Output the [X, Y] coordinate of the center of the cell containing the given text.  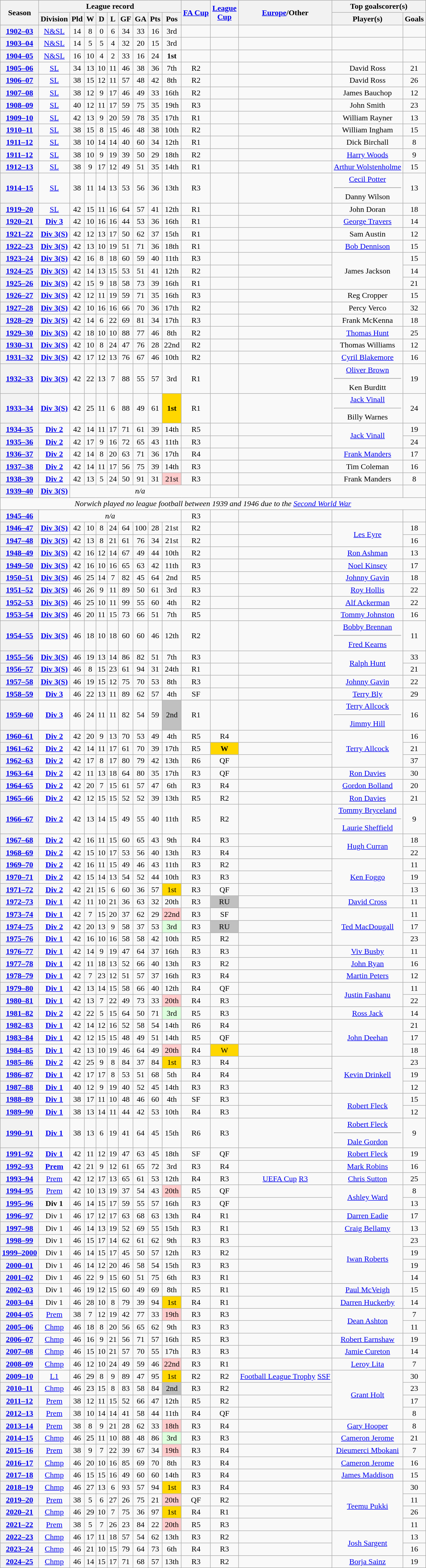
1971–72 [19, 890]
1948–49 [19, 553]
Bob Dennison [368, 246]
2020–21 [19, 1512]
2004–05 [19, 1315]
1939–40 [19, 491]
Oliver BrownKen Burditt [368, 378]
Pld [77, 19]
Robert Earnshaw [368, 1339]
James Jackson [368, 271]
James Maddison [368, 1475]
Sam Austin [368, 234]
95 [155, 1376]
2019–20 [19, 1500]
1904–05 [19, 56]
1920–21 [19, 222]
1960–61 [19, 736]
1906–07 [19, 80]
1961–62 [19, 748]
1969–70 [19, 865]
1938–39 [19, 479]
Josh Sargent [368, 1543]
1986–87 [19, 1075]
Europe/Other [285, 13]
Noel Kinsey [368, 565]
91 [141, 479]
1924–25 [19, 271]
1968–69 [19, 852]
1987–88 [19, 1087]
2001–02 [19, 1278]
Borja Sainz [368, 1562]
Paul McVeigh [368, 1290]
Goals [414, 19]
1953–54 [19, 615]
1947–48 [19, 541]
1974–75 [19, 927]
Top goalscorer(s) [379, 6]
Robert FleckDale Gordon [368, 1133]
Percy Verco [368, 308]
John Ryan [368, 964]
Dean Ashton [368, 1321]
1982–83 [19, 1025]
Reg Cropper [368, 296]
1936–37 [19, 454]
1972–73 [19, 902]
GF [126, 19]
1914–15 [19, 188]
1983–84 [19, 1038]
2014–15 [19, 1438]
Alf Ackerman [368, 602]
78 [141, 117]
Cyril Blakemore [368, 357]
Ashley Ward [368, 1197]
2007–08 [19, 1352]
2009–10 [19, 1376]
1930–31 [19, 345]
2022–23 [19, 1537]
1926–27 [19, 296]
Terry Bly [368, 694]
Teemu Pukki [368, 1506]
1946–47 [19, 528]
1985–86 [19, 1063]
1966–67 [19, 819]
85 [126, 1463]
Ron Ashman [368, 553]
1951–52 [19, 590]
1984–85 [19, 1050]
Viv Busby [368, 951]
James Bauchop [368, 93]
Martin Peters [368, 976]
1967–68 [19, 840]
1954–55 [19, 636]
FA Cup [196, 13]
1957–58 [19, 682]
2005–06 [19, 1327]
Ralph Hunt [368, 663]
Kevin Drinkell [368, 1075]
2023–24 [19, 1549]
1903–04 [19, 43]
1998–99 [19, 1240]
1981–82 [19, 1013]
John Doran [368, 209]
81 [141, 320]
Season [19, 13]
Division [54, 19]
Pos [172, 19]
Ted MacDougall [368, 927]
William Rayner [368, 117]
1929–30 [19, 333]
100 [141, 528]
Gary Hooper [368, 1426]
Darren Huckerby [368, 1302]
1908–09 [19, 105]
Craig Bellamy [368, 1228]
Football League Trophy SSF [285, 1376]
1977–78 [19, 964]
Tim Coleman [368, 467]
2002–03 [19, 1290]
2017–18 [19, 1475]
Jamie Cureton [368, 1352]
Harry Woods [368, 155]
1931–32 [19, 357]
1965–66 [19, 798]
2006–07 [19, 1339]
1928–29 [19, 320]
1952–53 [19, 602]
1919–20 [19, 209]
Jack Vinall [368, 436]
1997–98 [19, 1228]
LeagueCup [224, 13]
1923–24 [19, 259]
UEFA Cup R3 [285, 1179]
Grant Holt [368, 1395]
Darren Eadie [368, 1216]
2016–17 [19, 1463]
1995–96 [19, 1203]
2 [113, 56]
1950–51 [19, 577]
L [113, 19]
1973–74 [19, 914]
Tommy Johnston [368, 615]
John Deehan [368, 1038]
1925–26 [19, 283]
1955–56 [19, 657]
1909–10 [19, 117]
Roy Hollis [368, 590]
Justin Fashanu [368, 994]
Player(s) [368, 19]
24th [172, 669]
1934–35 [19, 430]
Pts [155, 19]
Hugh Curran [368, 846]
Ross Jack [368, 1013]
97 [155, 1512]
Iwan Roberts [368, 1259]
Dick Birchall [368, 142]
Ken Foggo [368, 877]
1922–23 [19, 246]
1979–80 [19, 988]
Dieumerci Mbokani [368, 1450]
2003–04 [19, 1302]
2010–11 [19, 1389]
99 [126, 602]
1927–28 [19, 308]
Les Eyre [368, 534]
Arthur Wolstenholme [368, 167]
D [102, 19]
Norwich played no league football between 1939 and 1946 due to the Second World War [213, 504]
1993–94 [19, 1179]
1907–08 [19, 93]
David Cross [368, 902]
2012–13 [19, 1413]
1989–90 [19, 1112]
1990–91 [19, 1133]
2011–12 [19, 1401]
1937–38 [19, 467]
2008–09 [19, 1364]
1921–22 [19, 234]
William Ingham [368, 130]
1932–33 [19, 378]
1959–60 [19, 715]
1991–92 [19, 1154]
1964–65 [19, 785]
2000–01 [19, 1265]
1933–34 [19, 408]
5th [172, 1075]
Cecil PotterDanny Wilson [368, 188]
1970–71 [19, 877]
1992–93 [19, 1166]
1912–13 [19, 167]
1976–77 [19, 951]
2018–19 [19, 1488]
1945–46 [19, 516]
1956–57 [19, 669]
2013–14 [19, 1426]
George Travers [368, 222]
Terry AllcockJimmy Hill [368, 715]
1996–97 [19, 1216]
Jack VinallBilly Warnes [368, 408]
93 [126, 1488]
1988–89 [19, 1100]
Gordon Bolland [368, 785]
1902–03 [19, 31]
1994–95 [19, 1191]
League record [110, 6]
1978–79 [19, 976]
0 [102, 31]
1980–81 [19, 1001]
2021–22 [19, 1525]
1963–64 [19, 773]
1910–11 [19, 130]
Thomas Hunt [368, 333]
Frank McKenna [368, 320]
1962–63 [19, 761]
L1 [54, 1376]
Leroy Lita [368, 1364]
1905–06 [19, 68]
2015–16 [19, 1450]
Thomas Williams [368, 345]
2024–25 [19, 1562]
Tommy BrycelandLaurie Sheffield [368, 819]
John Smith [368, 105]
1975–76 [19, 939]
1949–50 [19, 565]
83 [126, 1389]
Mark Robins [368, 1166]
1958–59 [19, 694]
Chris Sutton [368, 1179]
Terry Allcock [368, 748]
1935–36 [19, 442]
Bobby BrennanFred Kearns [368, 636]
GA [141, 19]
1999–2000 [19, 1253]
